Pinpoint the cell where the given text exists, returning its (x, y) midpoint coordinate. 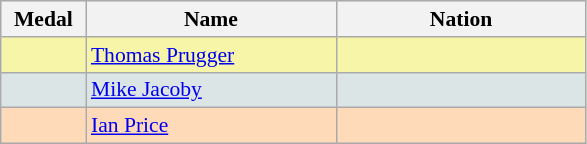
Medal (44, 19)
Ian Price (211, 126)
Thomas Prugger (211, 55)
Mike Jacoby (211, 90)
Nation (461, 19)
Name (211, 19)
